Capture the cell that displays the provided text and extract its (x, y) central coordinate. 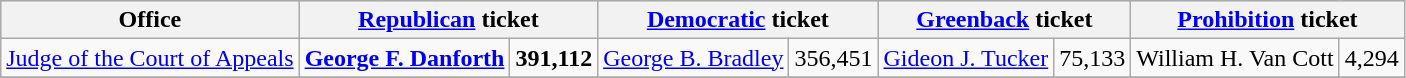
Republican ticket (448, 20)
George B. Bradley (694, 58)
William H. Van Cott (1235, 58)
Prohibition ticket (1268, 20)
Office (150, 20)
Gideon J. Tucker (966, 58)
Democratic ticket (738, 20)
391,112 (554, 58)
Greenback ticket (1004, 20)
4,294 (1372, 58)
Judge of the Court of Appeals (150, 58)
356,451 (834, 58)
75,133 (1092, 58)
George F. Danforth (404, 58)
